For the text-containing cell, return its midpoint in (x, y) coordinate format. 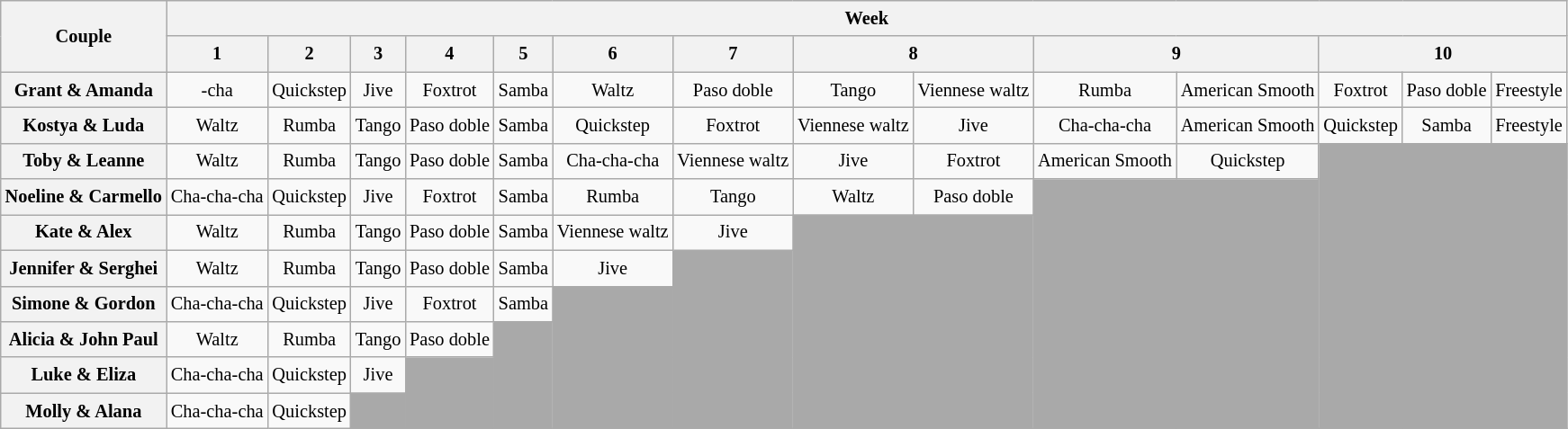
Simone & Gordon (84, 304)
-cha (218, 90)
Alicia & John Paul (84, 339)
5 (524, 54)
7 (733, 54)
9 (1176, 54)
Molly & Alana (84, 411)
10 (1442, 54)
Jennifer & Serghei (84, 268)
8 (913, 54)
4 (450, 54)
3 (378, 54)
1 (218, 54)
Week (867, 18)
Kostya & Luda (84, 125)
Kate & Alex (84, 232)
Couple (84, 36)
Noeline & Carmello (84, 197)
Luke & Eliza (84, 375)
6 (613, 54)
2 (310, 54)
Grant & Amanda (84, 90)
Toby & Leanne (84, 161)
